Scan for the cell matching the given text and deliver its (X, Y) coordinate at center. 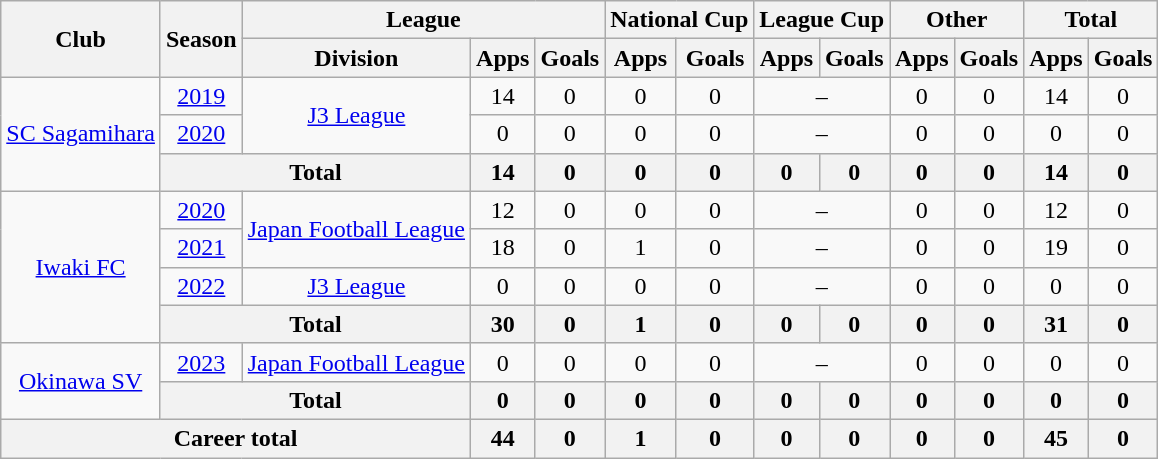
League (424, 20)
SC Sagamihara (81, 134)
Okinawa SV (81, 381)
League Cup (822, 20)
Season (201, 39)
31 (1056, 324)
Division (356, 58)
Career total (236, 438)
Club (81, 39)
National Cup (680, 20)
2023 (201, 362)
2021 (201, 248)
18 (503, 248)
30 (503, 324)
2019 (201, 96)
45 (1056, 438)
44 (503, 438)
Iwaki FC (81, 267)
Other (957, 20)
19 (1056, 248)
2022 (201, 286)
